Extract the [X, Y] coordinate from the center of the cell holding the provided text.  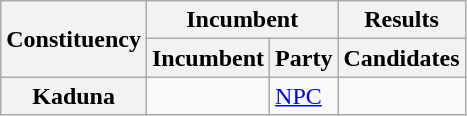
Constituency [74, 39]
Party [304, 58]
NPC [304, 96]
Kaduna [74, 96]
Results [402, 20]
Candidates [402, 58]
